Locate the cell with the specified text and output its [x, y] center coordinate. 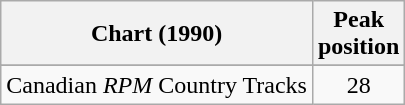
Chart (1990) [157, 34]
Canadian RPM Country Tracks [157, 85]
Peakposition [358, 34]
28 [358, 85]
